From the cell containing the given text, extract its center point as [X, Y] coordinate. 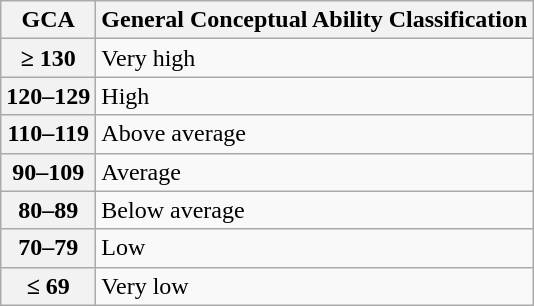
70–79 [48, 248]
GCA [48, 20]
Very low [314, 286]
120–129 [48, 96]
≥ 130 [48, 58]
Above average [314, 134]
General Conceptual Ability Classification [314, 20]
Average [314, 172]
Very high [314, 58]
Low [314, 248]
80–89 [48, 210]
High [314, 96]
110–119 [48, 134]
90–109 [48, 172]
Below average [314, 210]
≤ 69 [48, 286]
